Capture the cell that displays the provided text and extract its (x, y) central coordinate. 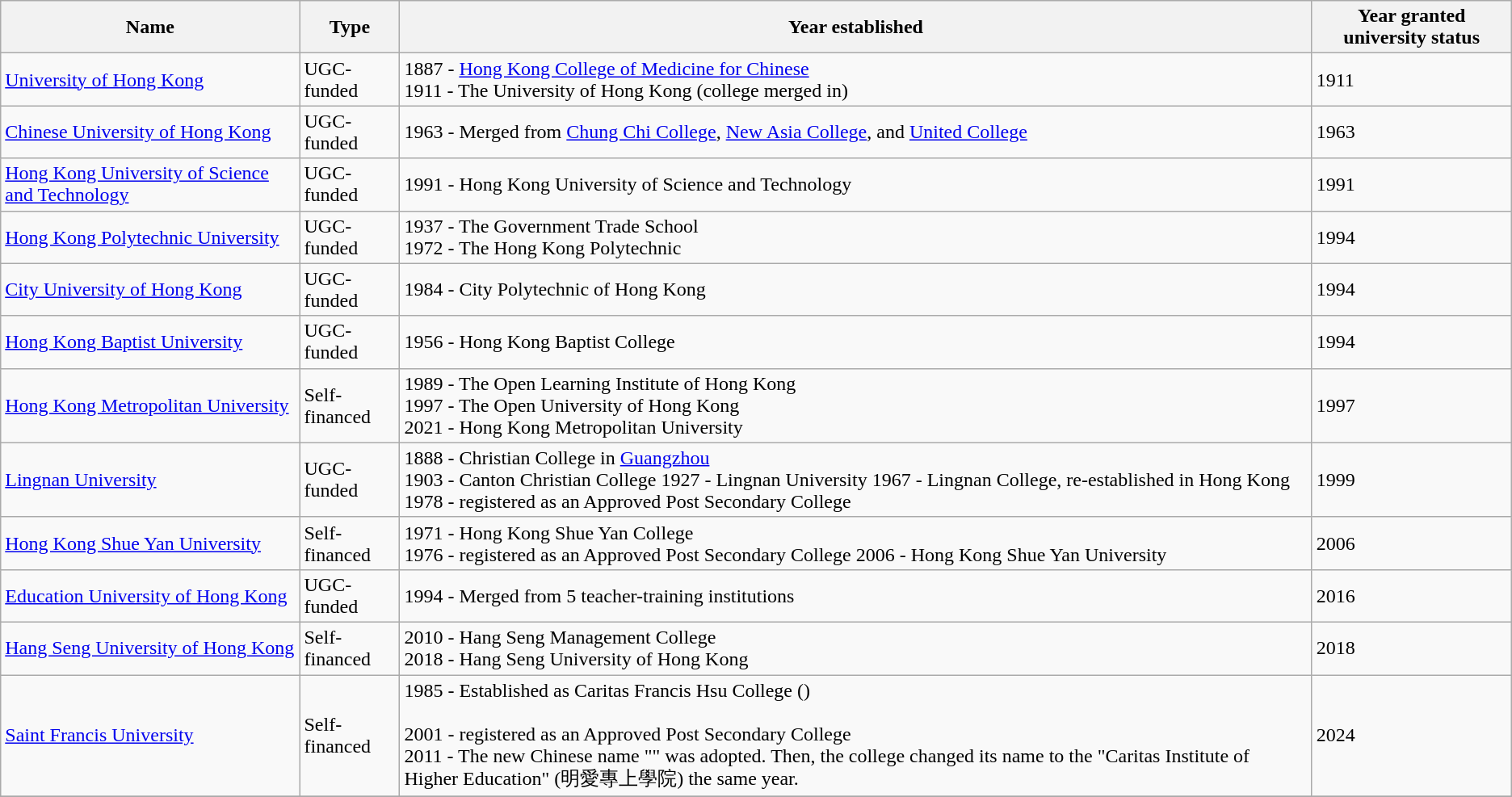
1991 - Hong Kong University of Science and Technology (856, 184)
Chinese University of Hong Kong (150, 132)
2010 - Hang Seng Management College2018 - Hang Seng University of Hong Kong (856, 648)
1956 - Hong Kong Baptist College (856, 342)
1999 (1412, 480)
Lingnan University (150, 480)
1971 - Hong Kong Shue Yan College1976 - registered as an Approved Post Secondary College 2006 - Hong Kong Shue Yan University (856, 543)
1984 - City Polytechnic of Hong Kong (856, 289)
2016 (1412, 596)
University of Hong Kong (150, 79)
1887 - Hong Kong College of Medicine for Chinese1911 - The University of Hong Kong (college merged in) (856, 79)
1991 (1412, 184)
Saint Francis University (150, 736)
1989 - The Open Learning Institute of Hong Kong1997 - The Open University of Hong Kong2021 - Hong Kong Metropolitan University (856, 405)
Year granted university status (1412, 27)
1963 (1412, 132)
City University of Hong Kong (150, 289)
1997 (1412, 405)
Type (350, 27)
Hong Kong Shue Yan University (150, 543)
Hong Kong Polytechnic University (150, 237)
2018 (1412, 648)
Year established (856, 27)
1994 - Merged from 5 teacher-training institutions (856, 596)
1911 (1412, 79)
Name (150, 27)
Hong Kong University of Science and Technology (150, 184)
Hong Kong Metropolitan University (150, 405)
2006 (1412, 543)
Education University of Hong Kong (150, 596)
Hang Seng University of Hong Kong (150, 648)
1937 - The Government Trade School1972 - The Hong Kong Polytechnic (856, 237)
Hong Kong Baptist University (150, 342)
1963 - Merged from Chung Chi College, New Asia College, and United College (856, 132)
2024 (1412, 736)
